Capture the cell that displays the provided text and extract its (X, Y) central coordinate. 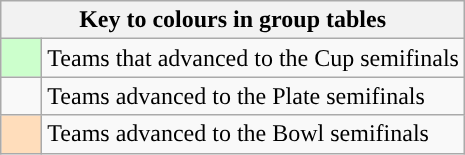
Teams that advanced to the Cup semifinals (254, 58)
Key to colours in group tables (233, 20)
Teams advanced to the Bowl semifinals (254, 134)
Teams advanced to the Plate semifinals (254, 96)
